Search for the cell housing the specified text and yield its [x, y] center coordinate. 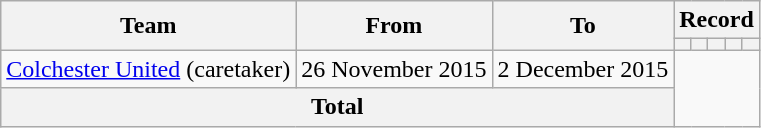
Colchester United (caretaker) [148, 69]
2 December 2015 [583, 69]
To [583, 26]
Total [338, 107]
Team [148, 26]
Record [717, 20]
26 November 2015 [394, 69]
From [394, 26]
